Identify which cell holds the provided text, then report its [x, y] central coordinate. 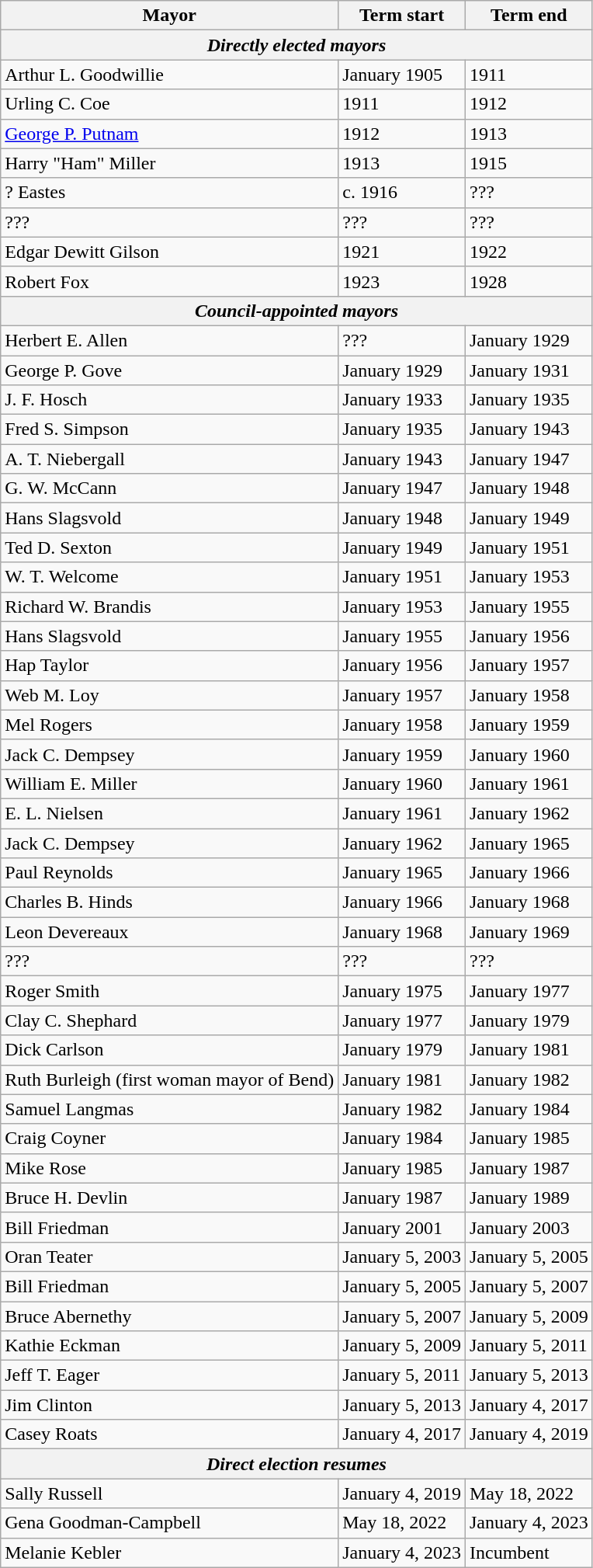
1928 [529, 281]
E. L. Nielsen [169, 813]
Robert Fox [169, 281]
Bruce H. Devlin [169, 1198]
Jim Clinton [169, 1405]
Richard W. Brandis [169, 607]
Ted D. Sexton [169, 548]
Term start [402, 16]
1922 [529, 252]
Council-appointed mayors [296, 311]
January 1975 [402, 991]
Web M. Loy [169, 695]
Mel Rogers [169, 725]
Term end [529, 16]
Charles B. Hinds [169, 902]
Directly elected mayors [296, 45]
Dick Carlson [169, 1050]
January 1989 [529, 1198]
January 2003 [529, 1227]
Herbert E. Allen [169, 340]
A. T. Niebergall [169, 459]
January 1931 [529, 370]
Clay C. Shephard [169, 1020]
Mayor [169, 16]
1921 [402, 252]
Craig Coyner [169, 1139]
January 1905 [402, 75]
Direct election resumes [296, 1464]
Edgar Dewitt Gilson [169, 252]
W. T. Welcome [169, 577]
January 5, 2003 [402, 1257]
Sally Russell [169, 1493]
Oran Teater [169, 1257]
c. 1916 [402, 193]
Mike Rose [169, 1168]
Kathie Eckman [169, 1346]
J. F. Hosch [169, 400]
Urling C. Coe [169, 104]
January 1969 [529, 932]
Harry "Ham" Miller [169, 163]
Casey Roats [169, 1434]
January 1933 [402, 400]
1915 [529, 163]
G. W. McCann [169, 488]
Paul Reynolds [169, 873]
Gena Goodman-Campbell [169, 1523]
Arthur L. Goodwillie [169, 75]
Ruth Burleigh (first woman mayor of Bend) [169, 1080]
Melanie Kebler [169, 1552]
1923 [402, 281]
Bruce Abernethy [169, 1316]
George P. Putnam [169, 134]
William E. Miller [169, 784]
? Eastes [169, 193]
January 2001 [402, 1227]
Jeff T. Eager [169, 1375]
George P. Gove [169, 370]
Leon Devereaux [169, 932]
Hap Taylor [169, 666]
Fred S. Simpson [169, 429]
Incumbent [529, 1552]
Samuel Langmas [169, 1109]
Roger Smith [169, 991]
